Provide the (X, Y) coordinate of the cell's center where the given text is located.  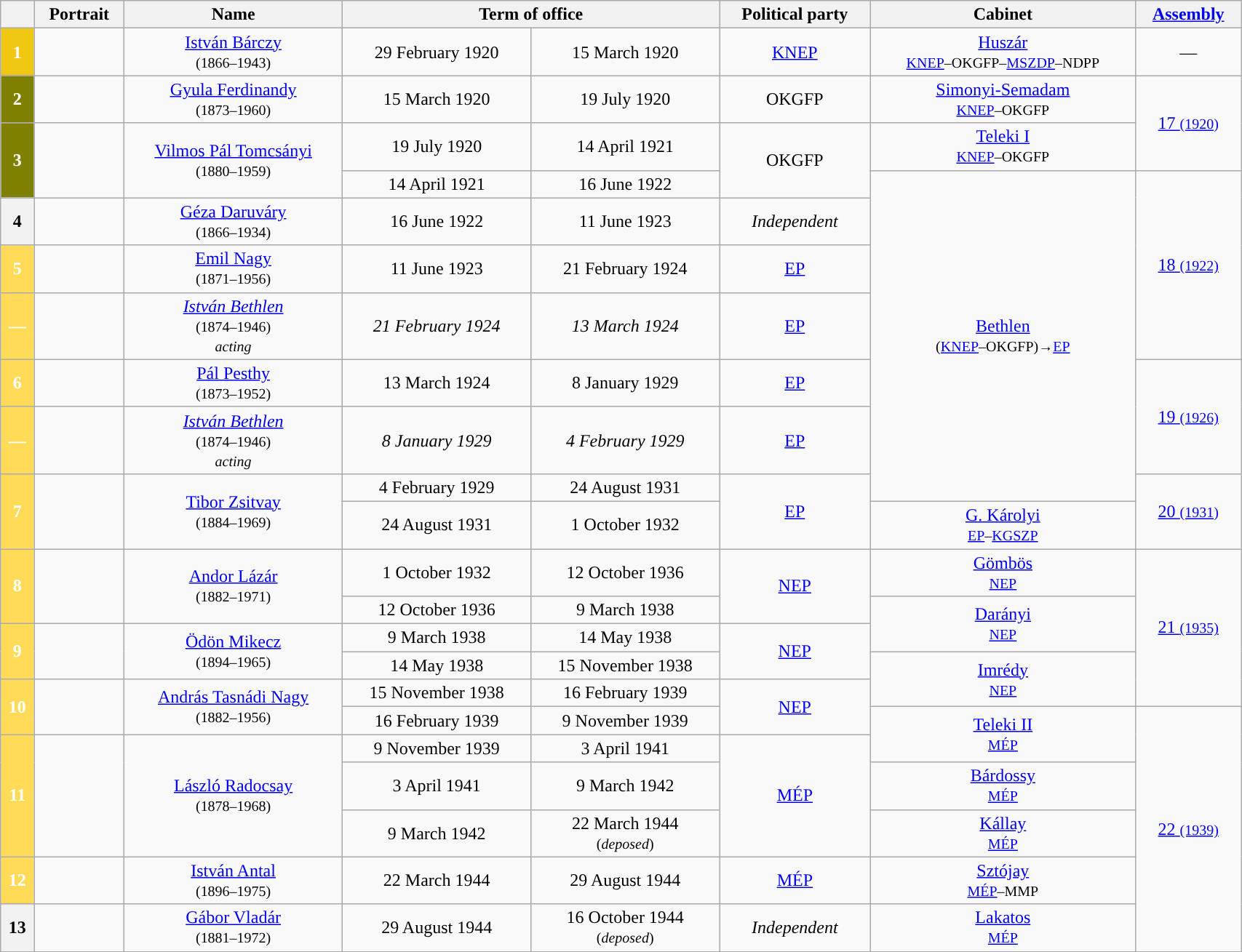
19 (1926) (1189, 416)
Pál Pesthy(1873–1952) (234, 383)
12 (17, 880)
KállayMÉP (1003, 833)
16 October 1944(deposed) (626, 928)
SztójayMÉP–MMP (1003, 880)
11 (17, 796)
Tibor Zsitvay(1884–1969) (234, 511)
Vilmos Pál Tomcsányi(1880–1959) (234, 160)
Teleki IIMÉP (1003, 735)
3 (17, 160)
7 (17, 511)
8 (17, 586)
Gyula Ferdinandy(1873–1960) (234, 99)
Gábor Vladár(1881–1972) (234, 928)
BárdossyMÉP (1003, 785)
10 (17, 707)
Portrait (79, 15)
István Antal(1896–1975) (234, 880)
Name (234, 15)
Ödön Mikecz(1894–1965) (234, 652)
KNEP (795, 52)
20 (1931) (1189, 511)
LakatosMÉP (1003, 928)
18 (1922) (1189, 265)
29 February 1920 (437, 52)
Simonyi-SemadamKNEP–OKGFP (1003, 99)
2 (17, 99)
13 (17, 928)
22 March 1944(deposed) (626, 833)
Cabinet (1003, 15)
HuszárKNEP–OKGFP–MSZDP–NDPP (1003, 52)
17 (1920) (1189, 123)
GömbösNEP (1003, 572)
6 (17, 383)
Géza Daruváry(1866–1934) (234, 221)
Political party (795, 15)
1 (17, 52)
22 March 1944 (437, 880)
G. KárolyiEP–KGSZP (1003, 525)
Bethlen(KNEP–OKGFP)→EP (1003, 336)
Assembly (1189, 15)
András Tasnádi Nagy(1882–1956) (234, 707)
5 (17, 269)
DarányiNEP (1003, 624)
László Radocsay(1878–1968) (234, 796)
21 (1935) (1189, 627)
4 (17, 221)
Andor Lázár(1882–1971) (234, 586)
Term of office (531, 15)
Teleki IKNEP–OKGFP (1003, 147)
9 (17, 652)
Emil Nagy(1871–1956) (234, 269)
ImrédyNEP (1003, 679)
22 (1939) (1189, 829)
István Bárczy(1866–1943) (234, 52)
